Pinpoint the cell where the given text exists, returning its (x, y) midpoint coordinate. 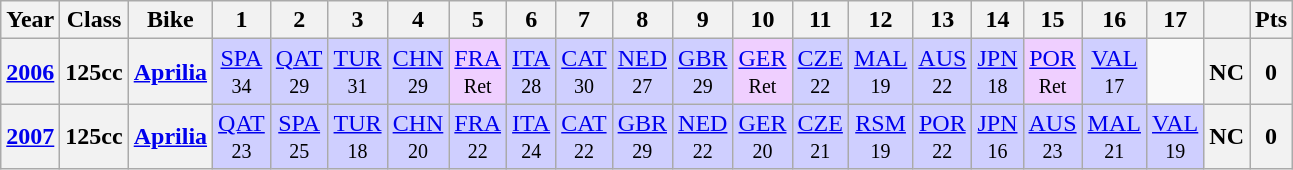
17 (1174, 20)
CAT30 (584, 72)
FRARet (478, 72)
2006 (30, 72)
TUR18 (358, 136)
CHN29 (418, 72)
11 (820, 20)
4 (418, 20)
Class (94, 20)
NED22 (703, 136)
NED27 (642, 72)
CZE21 (820, 136)
CZE22 (820, 72)
MAL21 (1114, 136)
CHN20 (418, 136)
ITA28 (532, 72)
14 (998, 20)
SPA34 (242, 72)
POR22 (942, 136)
Bike (170, 20)
2 (299, 20)
6 (532, 20)
MAL19 (880, 72)
13 (942, 20)
5 (478, 20)
CAT22 (584, 136)
RSM19 (880, 136)
8 (642, 20)
Year (30, 20)
9 (703, 20)
QAT29 (299, 72)
JPN18 (998, 72)
PORRet (1052, 72)
GERRet (762, 72)
7 (584, 20)
12 (880, 20)
10 (762, 20)
VAL17 (1114, 72)
QAT23 (242, 136)
3 (358, 20)
JPN16 (998, 136)
Pts (1272, 20)
GER20 (762, 136)
AUS23 (1052, 136)
ITA24 (532, 136)
1 (242, 20)
15 (1052, 20)
SPA25 (299, 136)
2007 (30, 136)
FRA22 (478, 136)
16 (1114, 20)
TUR31 (358, 72)
VAL19 (1174, 136)
AUS22 (942, 72)
